Return the (x, y) coordinate for the center point of the cell that contains the specified text.  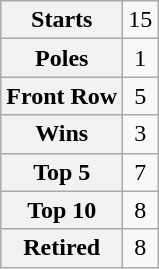
15 (140, 20)
Top 10 (62, 210)
Top 5 (62, 172)
Retired (62, 248)
Poles (62, 58)
7 (140, 172)
3 (140, 134)
Starts (62, 20)
5 (140, 96)
Front Row (62, 96)
1 (140, 58)
Wins (62, 134)
